From the cell containing the given text, extract its center point as (x, y) coordinate. 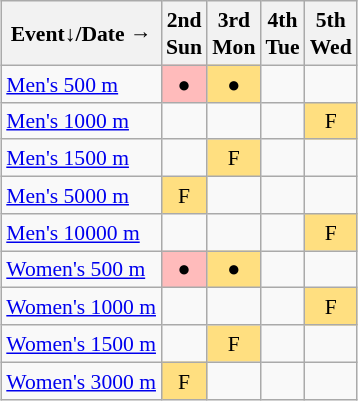
Men's 5000 m (81, 194)
Women's 1000 m (81, 306)
Men's 1000 m (81, 120)
4thTue (282, 33)
Women's 1500 m (81, 344)
Women's 500 m (81, 268)
3rdMon (234, 33)
Men's 10000 m (81, 232)
Women's 3000 m (81, 380)
2ndSun (184, 33)
5thWed (331, 33)
Men's 500 m (81, 84)
Event↓/Date → (81, 33)
Men's 1500 m (81, 158)
